Determine the [X, Y] coordinate at the center of the cell enclosing the given text.  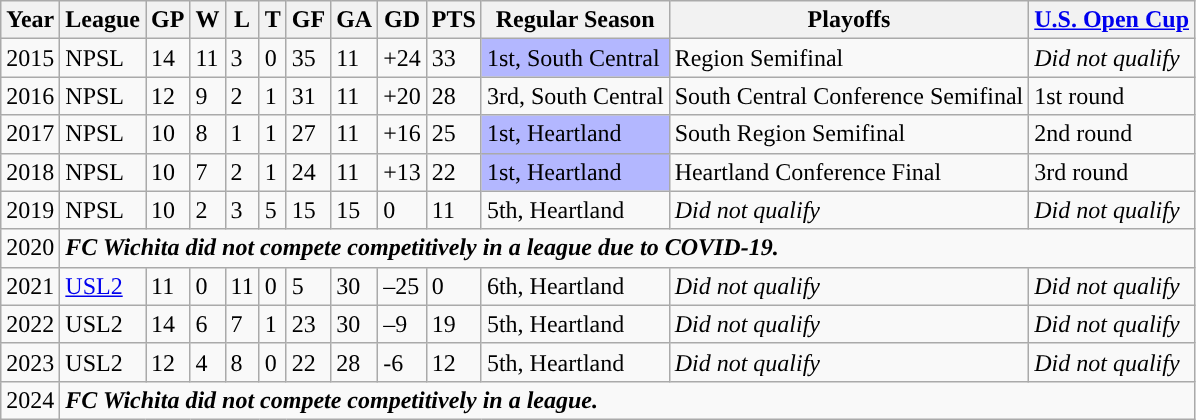
South Region Semifinal [849, 134]
Year [30, 20]
L [242, 20]
U.S. Open Cup [1112, 20]
Heartland Conference Final [849, 172]
6 [208, 324]
FC Wichita did not compete competitively in a league. [628, 400]
+13 [402, 172]
9 [208, 96]
GA [354, 20]
Playoffs [849, 20]
-6 [402, 362]
31 [308, 96]
2016 [30, 96]
2020 [30, 248]
24 [308, 172]
Regular Season [575, 20]
FC Wichita did not compete competitively in a league due to COVID-19. [628, 248]
+24 [402, 58]
T [272, 20]
33 [454, 58]
1st round [1112, 96]
W [208, 20]
2022 [30, 324]
–25 [402, 286]
25 [454, 134]
27 [308, 134]
23 [308, 324]
2015 [30, 58]
35 [308, 58]
+16 [402, 134]
–9 [402, 324]
3rd round [1112, 172]
GF [308, 20]
Region Semifinal [849, 58]
2018 [30, 172]
+20 [402, 96]
2017 [30, 134]
19 [454, 324]
1st, South Central [575, 58]
PTS [454, 20]
League [103, 20]
2021 [30, 286]
6th, Heartland [575, 286]
2024 [30, 400]
2019 [30, 210]
4 [208, 362]
3rd, South Central [575, 96]
GP [168, 20]
2023 [30, 362]
2nd round [1112, 134]
GD [402, 20]
South Central Conference Semifinal [849, 96]
